Detect which cell encompasses the target text, then output its (X, Y) center coordinate. 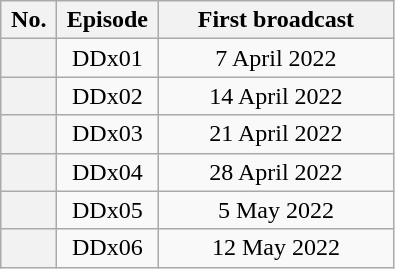
No. (29, 20)
Episode (108, 20)
DDx06 (108, 248)
DDx02 (108, 96)
DDx05 (108, 210)
12 May 2022 (276, 248)
28 April 2022 (276, 172)
5 May 2022 (276, 210)
21 April 2022 (276, 134)
14 April 2022 (276, 96)
7 April 2022 (276, 58)
DDx01 (108, 58)
DDx03 (108, 134)
First broadcast (276, 20)
DDx04 (108, 172)
